Detect which cell encompasses the target text, then output its [X, Y] center coordinate. 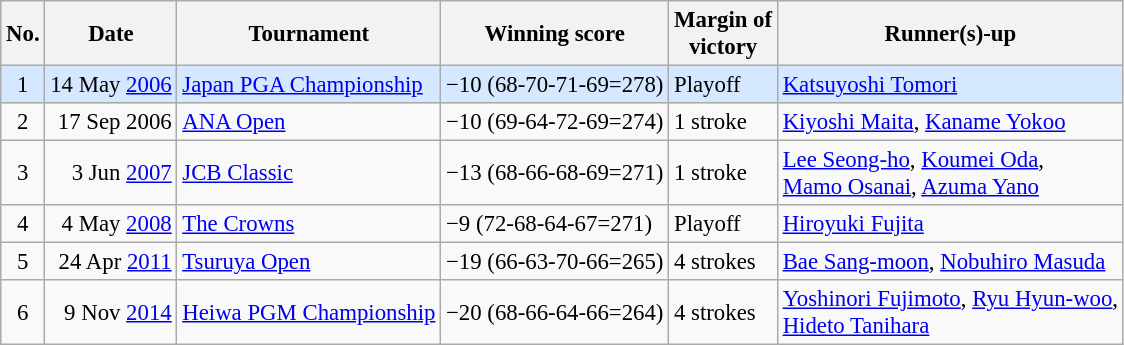
Winning score [555, 34]
Bae Sang-moon, Nobuhiro Masuda [950, 262]
−10 (69-64-72-69=274) [555, 122]
Margin ofvictory [724, 34]
4 [23, 224]
5 [23, 262]
−13 (68-66-68-69=271) [555, 174]
The Crowns [309, 224]
Kiyoshi Maita, Kaname Yokoo [950, 122]
1 [23, 85]
ANA Open [309, 122]
3 [23, 174]
Date [111, 34]
24 Apr 2011 [111, 262]
Hiroyuki Fujita [950, 224]
4 May 2008 [111, 224]
9 Nov 2014 [111, 312]
17 Sep 2006 [111, 122]
Katsuyoshi Tomori [950, 85]
JCB Classic [309, 174]
−10 (68-70-71-69=278) [555, 85]
−19 (66-63-70-66=265) [555, 262]
14 May 2006 [111, 85]
Tsuruya Open [309, 262]
−20 (68-66-64-66=264) [555, 312]
Yoshinori Fujimoto, Ryu Hyun-woo, Hideto Tanihara [950, 312]
Tournament [309, 34]
Heiwa PGM Championship [309, 312]
−9 (72-68-64-67=271) [555, 224]
Japan PGA Championship [309, 85]
2 [23, 122]
Lee Seong-ho, Koumei Oda, Mamo Osanai, Azuma Yano [950, 174]
6 [23, 312]
3 Jun 2007 [111, 174]
Runner(s)-up [950, 34]
No. [23, 34]
